Determine the [X, Y] coordinate at the center of the cell enclosing the given text.  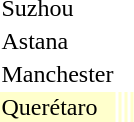
Astana [58, 41]
Manchester [58, 74]
Querétaro [58, 107]
